Detect which cell encompasses the target text, then output its (x, y) center coordinate. 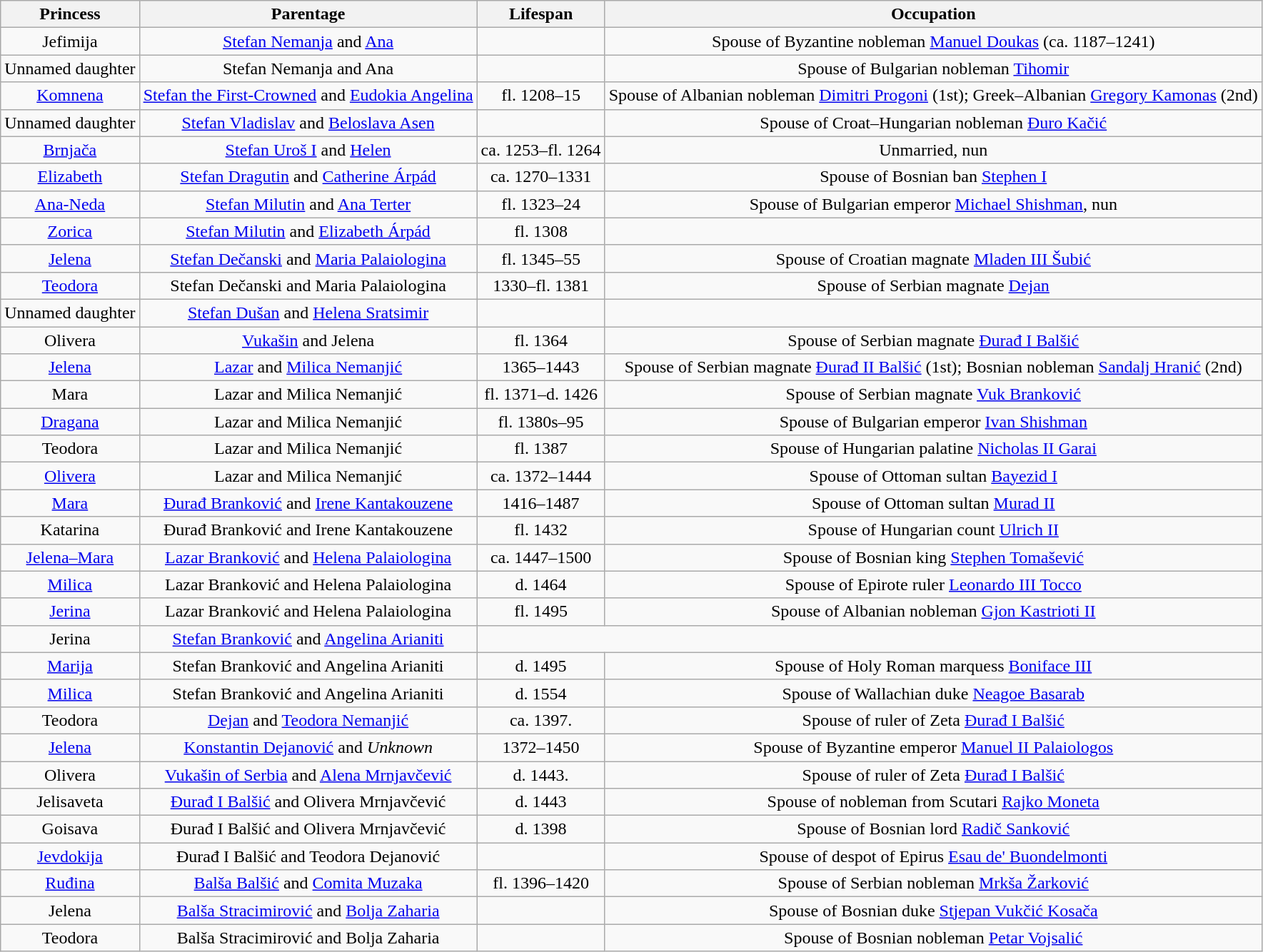
Jelena–Mara (70, 557)
Spouse of Serbian magnate Đurađ II Balšić (1st); Bosnian nobleman Sandalj Hranić (2nd) (933, 368)
Spouse of nobleman from Scutari Rajko Moneta (933, 802)
Ruđina (70, 883)
Goisava (70, 829)
Occupation (933, 14)
d. 1554 (541, 693)
ca. 1270–1331 (541, 177)
Spouse of despot of Epirus Esau de' Buondelmonti (933, 856)
Spouse of Serbian magnate Vuk Branković (933, 395)
Vukašin and Jelena (308, 340)
Unmarried, nun (933, 150)
d. 1495 (541, 666)
d. 1398 (541, 829)
Konstantin Dejanović and Unknown (308, 747)
Spouse of Croat–Hungarian nobleman Đuro Kačić (933, 123)
Jelisaveta (70, 802)
Spouse of Hungarian palatine Nicholas II Garai (933, 449)
Stefan Milutin and Elizabeth Árpád (308, 231)
Stefan Dragutin and Catherine Árpád (308, 177)
Spouse of Albanian nobleman Gjon Kastrioti II (933, 612)
1330–fl. 1381 (541, 285)
1372–1450 (541, 747)
Katarina (70, 530)
Spouse of Bulgarian emperor Ivan Shishman (933, 422)
fl. 1432 (541, 530)
Elizabeth (70, 177)
fl. 1364 (541, 340)
Spouse of Serbian magnate Dejan (933, 285)
Lifespan (541, 14)
Dragana (70, 422)
Stefan Milutin and Ana Terter (308, 204)
Jefimija (70, 41)
fl. 1371–d. 1426 (541, 395)
Spouse of Byzantine nobleman Manuel Doukas (ca. 1187–1241) (933, 41)
Spouse of Wallachian duke Neagoe Basarab (933, 693)
Spouse of Albanian nobleman Dimitri Progoni (1st); Greek–Albanian Gregory Kamonas (2nd) (933, 96)
fl. 1396–1420 (541, 883)
Spouse of Bosnian ban Stephen I (933, 177)
ca. 1253–fl. 1264 (541, 150)
Spouse of Serbian magnate Đurađ I Balšić (933, 340)
Komnena (70, 96)
Parentage (308, 14)
ca. 1447–1500 (541, 557)
fl. 1308 (541, 231)
fl. 1323–24 (541, 204)
Ana-Neda (70, 204)
d. 1443. (541, 774)
fl. 1387 (541, 449)
Spouse of Hungarian count Ulrich II (933, 530)
Jevdokija (70, 856)
Spouse of Bosnian duke Stjepan Vukčić Kosača (933, 911)
Spouse of Bosnian lord Radič Sanković (933, 829)
Stefan Vladislav and Beloslava Asen (308, 123)
Marija (70, 666)
d. 1443 (541, 802)
Dejan and Teodora Nemanjić (308, 720)
Spouse of Croatian magnate Mladen III Šubić (933, 258)
Stefan Dušan and Helena Sratsimir (308, 313)
1365–1443 (541, 368)
Spouse of Serbian nobleman Mrkša Žarković (933, 883)
1416–1487 (541, 503)
Spouse of Ottoman sultan Bayezid I (933, 476)
Spouse of Bosnian king Stephen Tomašević (933, 557)
fl. 1495 (541, 612)
Spouse of Holy Roman marquess Boniface III (933, 666)
d. 1464 (541, 584)
Spouse of Bosnian nobleman Petar Vojsalić (933, 938)
Spouse of Byzantine emperor Manuel II Palaiologos (933, 747)
Brnjača (70, 150)
Stefan the First-Crowned and Eudokia Angelina (308, 96)
Spouse of Epirote ruler Leonardo III Tocco (933, 584)
Spouse of Bulgarian emperor Michael Shishman, nun (933, 204)
fl. 1380s–95 (541, 422)
Spouse of Ottoman sultan Murad II (933, 503)
Spouse of Bulgarian nobleman Tihomir (933, 69)
ca. 1397. (541, 720)
Stefan Uroš I and Helen (308, 150)
Đurađ I Balšić and Teodora Dejanović (308, 856)
ca. 1372–1444 (541, 476)
Zorica (70, 231)
Princess (70, 14)
fl. 1345–55 (541, 258)
fl. 1208–15 (541, 96)
Vukašin of Serbia and Alena Mrnjavčević (308, 774)
Balša Balšić and Comita Muzaka (308, 883)
